From the cell containing the given text, extract its center point as (X, Y) coordinate. 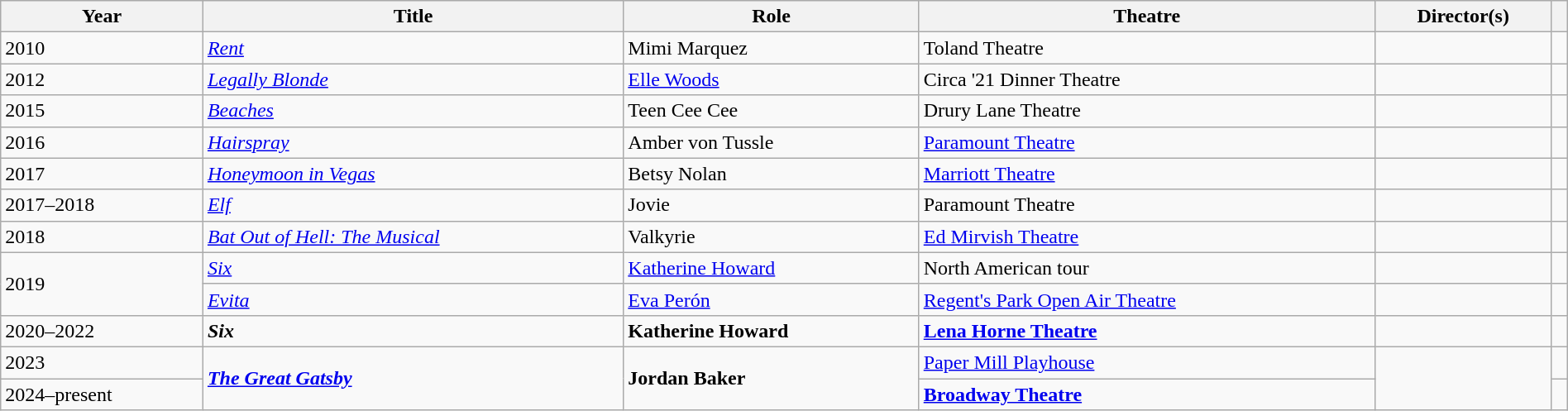
Eva Perón (771, 299)
2016 (103, 142)
Toland Theatre (1146, 48)
2019 (103, 284)
Jovie (771, 205)
Evita (413, 299)
Circa '21 Dinner Theatre (1146, 79)
Teen Cee Cee (771, 111)
Jordan Baker (771, 378)
2023 (103, 362)
Year (103, 17)
Paper Mill Playhouse (1146, 362)
2024–present (103, 394)
Elf (413, 205)
Beaches (413, 111)
Hairspray (413, 142)
Regent's Park Open Air Theatre (1146, 299)
Rent (413, 48)
Valkyrie (771, 237)
2017–2018 (103, 205)
Ed Mirvish Theatre (1146, 237)
Betsy Nolan (771, 174)
Director(s) (1463, 17)
Amber von Tussle (771, 142)
Elle Woods (771, 79)
2010 (103, 48)
Legally Blonde (413, 79)
2018 (103, 237)
Theatre (1146, 17)
2020–2022 (103, 331)
Bat Out of Hell: The Musical (413, 237)
Mimi Marquez (771, 48)
2015 (103, 111)
Role (771, 17)
North American tour (1146, 268)
Honeymoon in Vegas (413, 174)
Drury Lane Theatre (1146, 111)
2017 (103, 174)
The Great Gatsby (413, 378)
Marriott Theatre (1146, 174)
Lena Horne Theatre (1146, 331)
2012 (103, 79)
Title (413, 17)
Broadway Theatre (1146, 394)
